Return (x, y) of the center of cell containing provided text 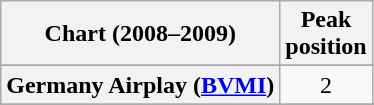
Germany Airplay (BVMI) (140, 85)
2 (326, 85)
Chart (2008–2009) (140, 34)
Peakposition (326, 34)
